For the text-containing cell, return its midpoint in [x, y] coordinate format. 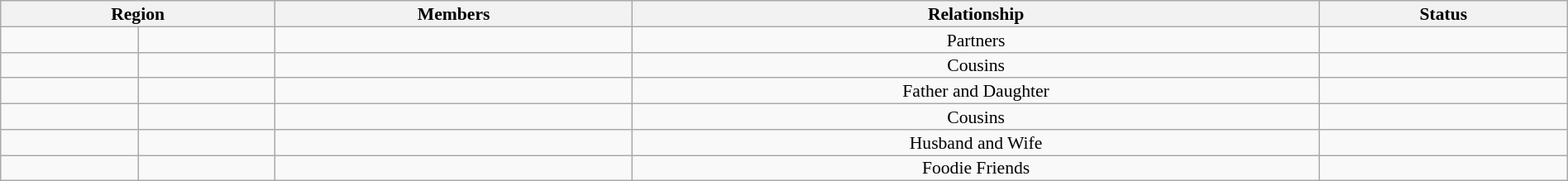
Husband and Wife [976, 142]
Members [453, 13]
Foodie Friends [976, 169]
Father and Daughter [976, 91]
Relationship [976, 13]
Partners [976, 40]
Region [138, 13]
Status [1443, 13]
